Return the (x, y) coordinate for the center point of the cell that contains the specified text.  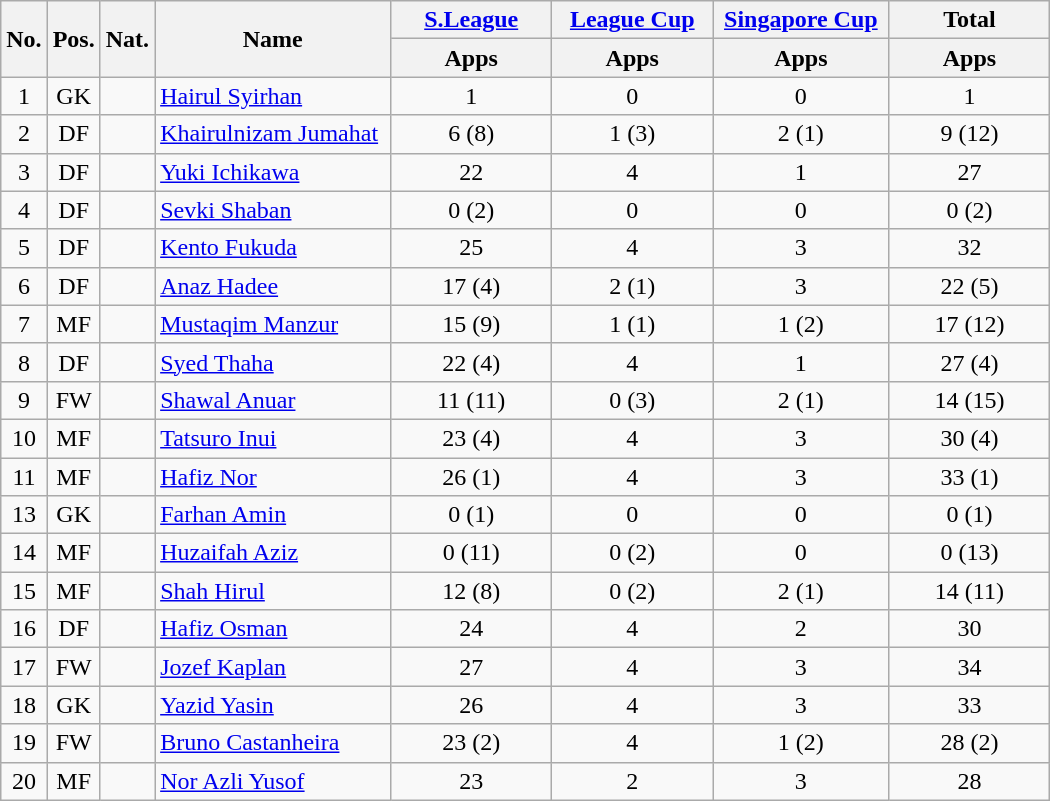
23 (2) (472, 743)
Khairulnizam Jumahat (273, 134)
Kento Fukuda (273, 248)
30 (970, 629)
Syed Thaha (273, 362)
8 (24, 362)
Tatsuro Inui (273, 438)
6 (24, 286)
24 (472, 629)
League Cup (632, 20)
15 (24, 591)
Name (273, 39)
22 (472, 172)
14 (11) (970, 591)
S.League (472, 20)
Bruno Castanheira (273, 743)
23 (472, 781)
26 (1) (472, 477)
Farhan Amin (273, 515)
33 (1) (970, 477)
11 (11) (472, 400)
28 (2) (970, 743)
9 (24, 400)
23 (4) (472, 438)
27 (4) (970, 362)
17 (24, 667)
5 (24, 248)
20 (24, 781)
0 (13) (970, 553)
Anaz Hadee (273, 286)
12 (8) (472, 591)
Shah Hirul (273, 591)
18 (24, 705)
19 (24, 743)
0 (11) (472, 553)
Total (970, 20)
22 (5) (970, 286)
25 (472, 248)
6 (8) (472, 134)
0 (3) (632, 400)
1 (3) (632, 134)
10 (24, 438)
30 (4) (970, 438)
15 (9) (472, 324)
Pos. (74, 39)
No. (24, 39)
33 (970, 705)
Hafiz Osman (273, 629)
17 (4) (472, 286)
7 (24, 324)
Yazid Yasin (273, 705)
Hairul Syirhan (273, 96)
9 (12) (970, 134)
Mustaqim Manzur (273, 324)
14 (24, 553)
1 (1) (632, 324)
22 (4) (472, 362)
26 (472, 705)
Singapore Cup (801, 20)
13 (24, 515)
16 (24, 629)
Nor Azli Yusof (273, 781)
14 (15) (970, 400)
Hafiz Nor (273, 477)
34 (970, 667)
Nat. (127, 39)
Yuki Ichikawa (273, 172)
Jozef Kaplan (273, 667)
Sevki Shaban (273, 210)
17 (12) (970, 324)
11 (24, 477)
32 (970, 248)
28 (970, 781)
Shawal Anuar (273, 400)
Huzaifah Aziz (273, 553)
